Determine the [x, y] coordinate at the center of the cell enclosing the given text.  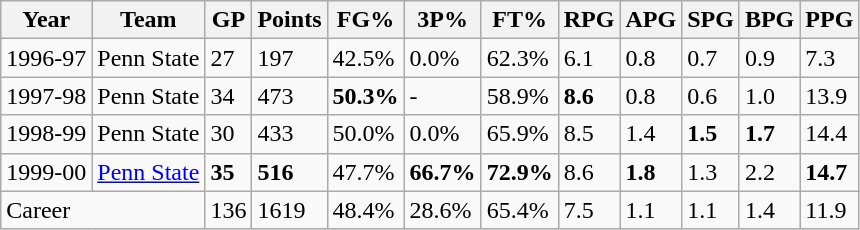
APG [651, 20]
72.9% [520, 172]
1619 [290, 210]
7.3 [830, 58]
13.9 [830, 96]
14.7 [830, 172]
11.9 [830, 210]
30 [228, 134]
SPG [711, 20]
27 [228, 58]
1.0 [769, 96]
PPG [830, 20]
473 [290, 96]
50.3% [366, 96]
RPG [589, 20]
50.0% [366, 134]
Points [290, 20]
66.7% [442, 172]
Team [148, 20]
1.5 [711, 134]
6.1 [589, 58]
35 [228, 172]
Year [46, 20]
14.4 [830, 134]
433 [290, 134]
1999-00 [46, 172]
Career [103, 210]
1.7 [769, 134]
34 [228, 96]
47.7% [366, 172]
0.9 [769, 58]
3P% [442, 20]
GP [228, 20]
8.5 [589, 134]
1998-99 [46, 134]
58.9% [520, 96]
BPG [769, 20]
1996-97 [46, 58]
FT% [520, 20]
62.3% [520, 58]
FG% [366, 20]
0.6 [711, 96]
48.4% [366, 210]
65.9% [520, 134]
136 [228, 210]
7.5 [589, 210]
197 [290, 58]
65.4% [520, 210]
1997-98 [46, 96]
- [442, 96]
0.7 [711, 58]
42.5% [366, 58]
28.6% [442, 210]
2.2 [769, 172]
1.3 [711, 172]
1.8 [651, 172]
516 [290, 172]
